Pinpoint the cell where the given text exists, returning its [x, y] midpoint coordinate. 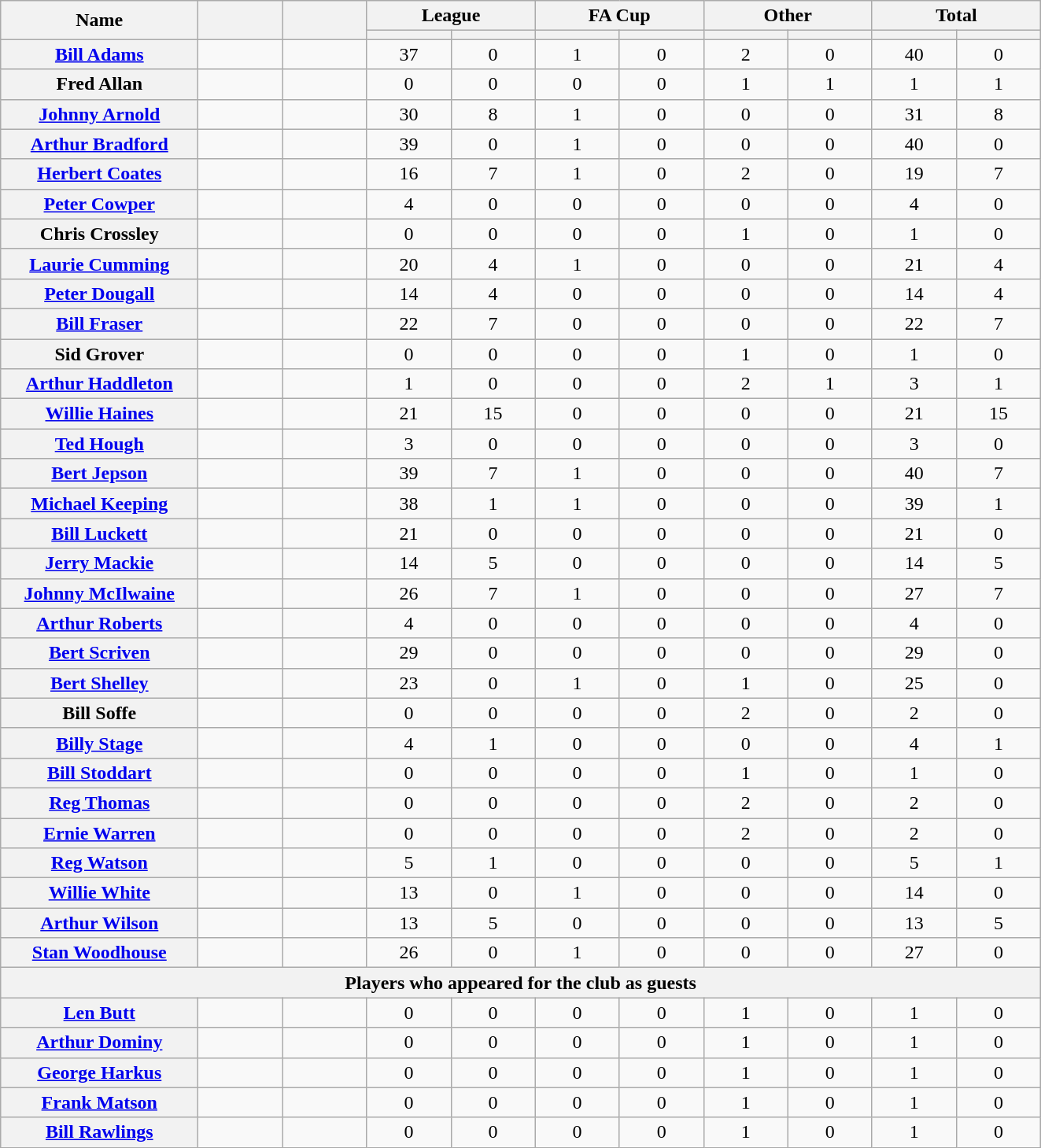
Bill Adams [99, 54]
Len Butt [99, 1013]
Peter Cowper [99, 204]
Arthur Roberts [99, 623]
Johnny Arnold [99, 114]
Billy Stage [99, 743]
Herbert Coates [99, 174]
38 [409, 504]
Johnny McIlwaine [99, 593]
Frank Matson [99, 1102]
20 [409, 264]
Arthur Dominy [99, 1043]
Total [956, 16]
Laurie Cumming [99, 264]
25 [914, 683]
FA Cup [619, 16]
George Harkus [99, 1072]
Chris Crossley [99, 234]
Willie Haines [99, 414]
Bill Stoddart [99, 773]
Bert Jepson [99, 474]
Ernie Warren [99, 833]
Name [99, 20]
Fred Allan [99, 84]
Jerry Mackie [99, 563]
Bert Scriven [99, 653]
Reg Thomas [99, 803]
Arthur Bradford [99, 144]
Peter Dougall [99, 293]
Arthur Haddleton [99, 384]
Players who appeared for the club as guests [521, 983]
Bert Shelley [99, 683]
Willie White [99, 893]
37 [409, 54]
Bill Rawlings [99, 1132]
30 [409, 114]
Reg Watson [99, 863]
31 [914, 114]
16 [409, 174]
League [451, 16]
Bill Soffe [99, 713]
Arthur Wilson [99, 923]
23 [409, 683]
Other [788, 16]
Ted Hough [99, 444]
19 [914, 174]
Michael Keeping [99, 504]
Bill Luckett [99, 533]
Stan Woodhouse [99, 953]
Sid Grover [99, 353]
Bill Fraser [99, 323]
